Search for the cell housing the specified text and yield its (X, Y) center coordinate. 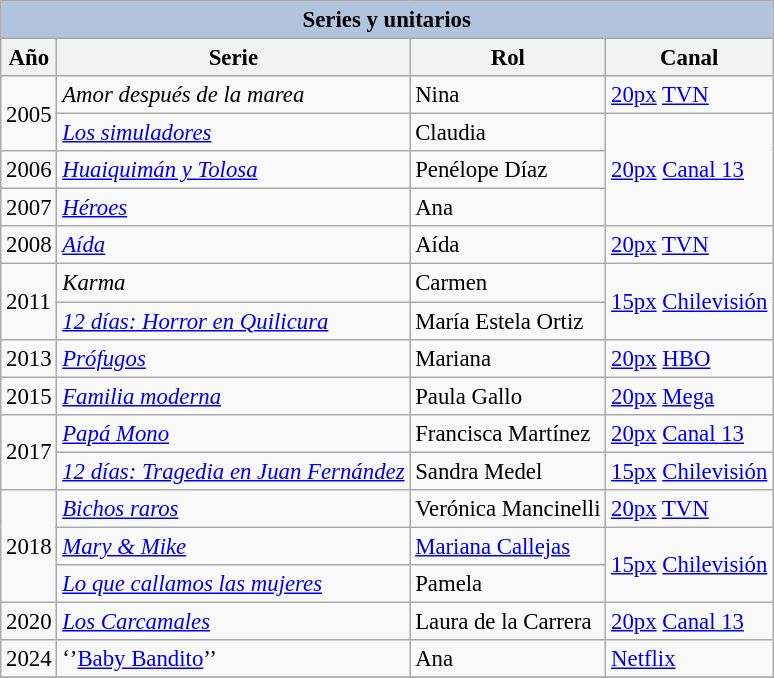
Rol (508, 58)
2006 (29, 170)
‘’Baby Bandito’’ (234, 659)
Penélope Díaz (508, 170)
María Estela Ortiz (508, 321)
Huaiquimán y Tolosa (234, 170)
2024 (29, 659)
2011 (29, 302)
Canal (690, 58)
2005 (29, 114)
2020 (29, 621)
Claudia (508, 133)
12 días: Horror en Quilicura (234, 321)
Pamela (508, 584)
Karma (234, 283)
Paula Gallo (508, 396)
Los simuladores (234, 133)
Carmen (508, 283)
2018 (29, 546)
2007 (29, 208)
20px Mega (690, 396)
2013 (29, 358)
Año (29, 58)
Mary & Mike (234, 546)
2015 (29, 396)
Laura de la Carrera (508, 621)
2008 (29, 245)
Verónica Mancinelli (508, 509)
Papá Mono (234, 433)
Serie (234, 58)
Los Carcamales (234, 621)
Mariana Callejas (508, 546)
Francisca Martínez (508, 433)
Prófugos (234, 358)
Netflix (690, 659)
2017 (29, 452)
Series y unitarios (387, 20)
Lo que callamos las mujeres (234, 584)
12 días: Tragedia en Juan Fernández (234, 471)
Mariana (508, 358)
Nina (508, 95)
Sandra Medel (508, 471)
Amor después de la marea (234, 95)
Bichos raros (234, 509)
20px HBO (690, 358)
Familia moderna (234, 396)
Héroes (234, 208)
